Detect which cell encompasses the target text, then output its [x, y] center coordinate. 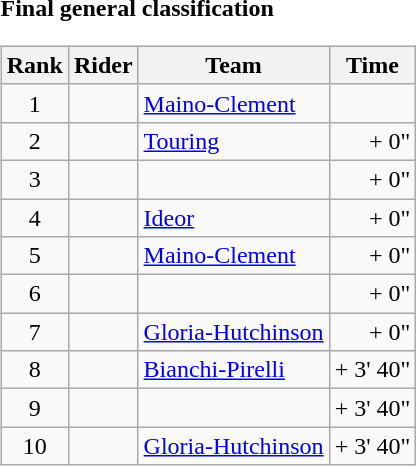
9 [34, 408]
8 [34, 370]
Bianchi-Pirelli [234, 370]
7 [34, 332]
Rank [34, 65]
1 [34, 103]
Time [372, 65]
3 [34, 179]
Ideor [234, 217]
5 [34, 256]
Rider [103, 65]
2 [34, 141]
4 [34, 217]
Touring [234, 141]
6 [34, 294]
10 [34, 446]
Team [234, 65]
